Detect which cell encompasses the target text, then output its (x, y) center coordinate. 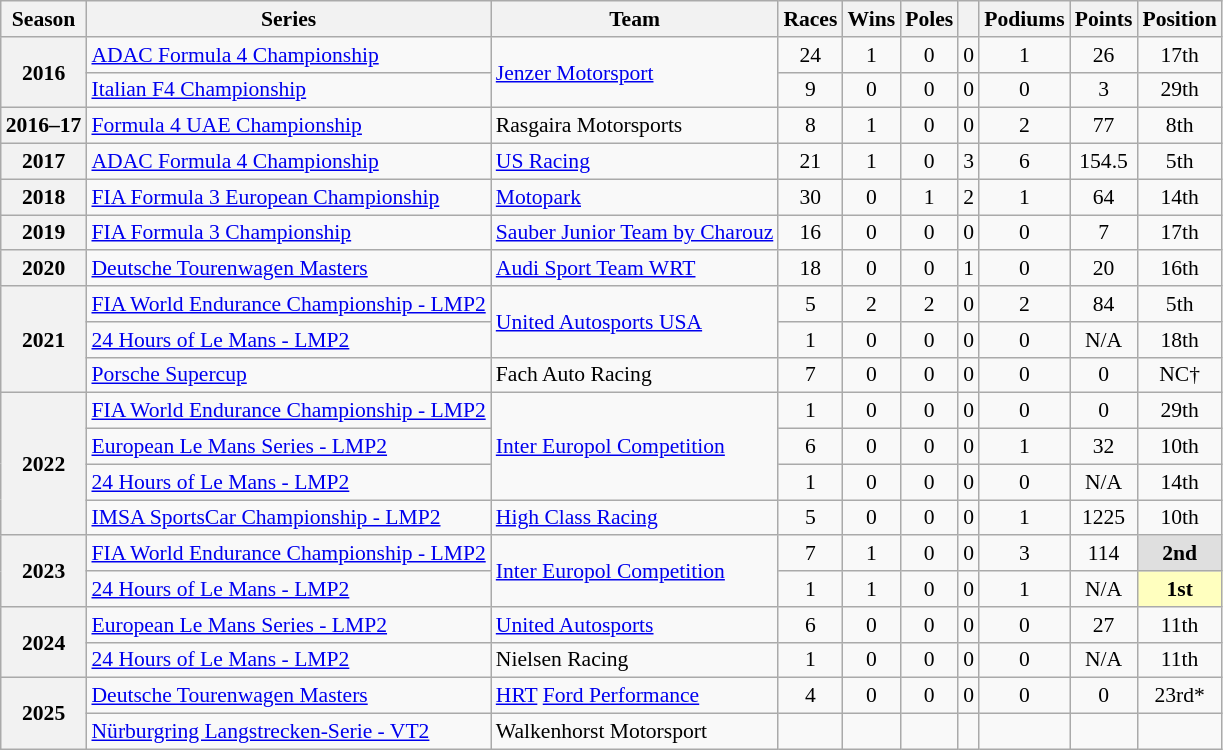
2016 (44, 72)
2022 (44, 464)
23rd* (1179, 696)
HRT Ford Performance (635, 696)
18th (1179, 340)
18 (810, 269)
Audi Sport Team WRT (635, 269)
21 (810, 162)
2nd (1179, 554)
26 (1104, 55)
84 (1104, 304)
Position (1179, 19)
Porsche Supercup (288, 375)
16 (810, 233)
9 (810, 90)
United Autosports (635, 625)
Formula 4 UAE Championship (288, 126)
Wins (871, 19)
United Autosports USA (635, 322)
2021 (44, 340)
Fach Auto Racing (635, 375)
Poles (929, 19)
Races (810, 19)
20 (1104, 269)
Nürburgring Langstrecken-Serie - VT2 (288, 732)
1st (1179, 589)
Sauber Junior Team by Charouz (635, 233)
High Class Racing (635, 518)
32 (1104, 447)
NC† (1179, 375)
2016–17 (44, 126)
27 (1104, 625)
2019 (44, 233)
Points (1104, 19)
2025 (44, 714)
FIA Formula 3 Championship (288, 233)
Italian F4 Championship (288, 90)
30 (810, 197)
Series (288, 19)
16th (1179, 269)
8th (1179, 126)
2024 (44, 642)
2020 (44, 269)
IMSA SportsCar Championship - LMP2 (288, 518)
Motopark (635, 197)
2018 (44, 197)
Podiums (1024, 19)
Jenzer Motorsport (635, 72)
4 (810, 696)
77 (1104, 126)
64 (1104, 197)
154.5 (1104, 162)
Team (635, 19)
Rasgaira Motorsports (635, 126)
24 (810, 55)
FIA Formula 3 European Championship (288, 197)
2017 (44, 162)
8 (810, 126)
2023 (44, 572)
Walkenhorst Motorsport (635, 732)
114 (1104, 554)
Nielsen Racing (635, 660)
Season (44, 19)
US Racing (635, 162)
1225 (1104, 518)
